Output the [X, Y] coordinate of the center of the cell containing the given text.  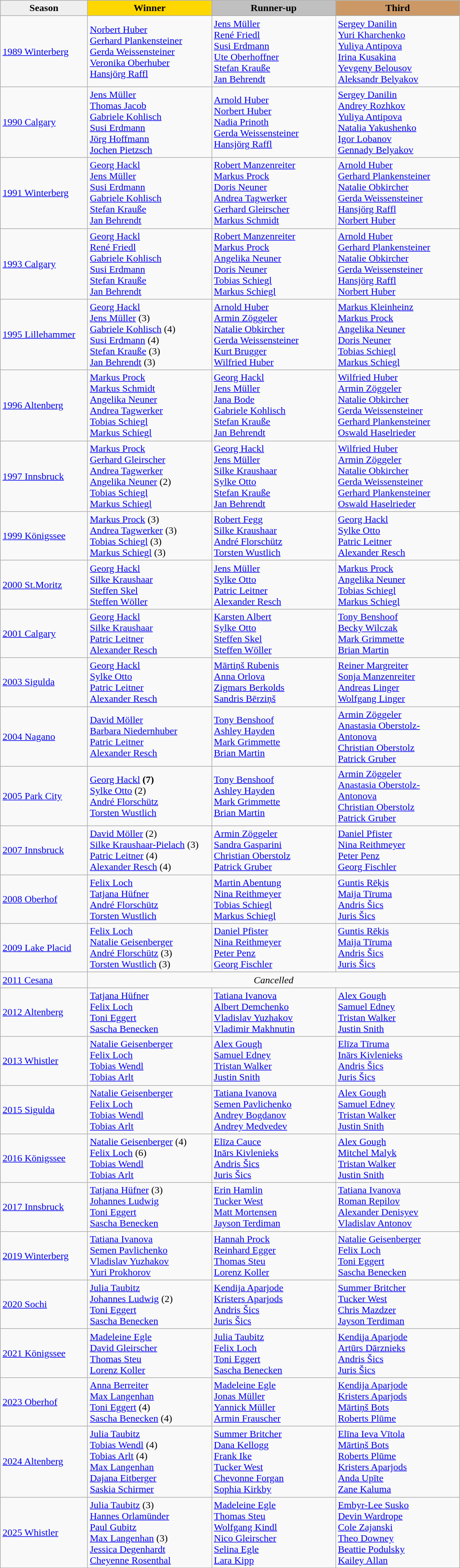
2004 Nagano [44, 736]
Markus ProckMarkus SchmidtAngelika NeunerAndrea TagwerkerTobias SchieglMarkus Schiegl [150, 405]
Hannah ProckReinhard EggerThomas SteuLorenz Koller [274, 1255]
2020 Sochi [44, 1304]
Markus ProckGerhard GleirscherAndrea TagwerkerAngelika Neuner (2)Tobias SchieglMarkus Schiegl [150, 476]
Georg HacklRené FriedlGabriele KohlischSusi ErdmannStefan KraußeJan Behrendt [150, 264]
Anna BerreiterMax LangenhanToni Eggert (4)Sascha Benecken (4) [150, 1402]
1989 Winterberg [44, 52]
Erin HamlinTucker WestMatt MortensenJayson Terdiman [274, 1207]
2016 Königssee [44, 1158]
Madeleine EgleJonas MüllerYannick MüllerArmin Frauscher [274, 1402]
Robert FeggSilke KraushaarAndré FlorschützTorsten Wustlich [274, 536]
Winner [150, 8]
David Möller (2)Silke Kraushaar-Pielach (3)Patric Leitner (4)Alexander Resch (4) [150, 850]
Third [397, 8]
Natalie Geisenberger (4)Felix Loch (6)Tobias WendlTobias Arlt [150, 1158]
Georg HacklJens MüllerSusi ErdmannGabriele KohlischStefan KraußeJan Behrendt [150, 193]
Elīza CauceInārs KivlenieksAndris ŠicsJuris Šics [274, 1158]
Felix LochTatjana HüfnerAndré FlorschützTorsten Wustlich [150, 899]
Markus Prock (3)Andrea Tagwerker (3)Tobias Schiegl (3)Markus Schiegl (3) [150, 536]
2011 Cesana [44, 980]
Runner-up [274, 8]
2015 Sigulda [44, 1110]
2000 St.Moritz [44, 584]
Jens MüllerThomas JacobGabriele KohlischSusi ErdmannJörg HoffmannJochen Pietzsch [150, 122]
Felix LochNatalie GeisenbergerAndré Florschütz (3)Torsten Wustlich (3) [150, 948]
Cancelled [274, 980]
Summer BritcherDana KelloggFrank IkeTucker WestChevonne ForganSophia Kirkby [274, 1462]
Natalie GeisenbergerFelix LochToni EggertSascha Benecken [397, 1255]
2021 Königssee [44, 1353]
2009 Lake Placid [44, 948]
Markus KleinheinzMarkus ProckAngelika NeunerDoris NeunerTobias SchieglMarkus Schiegl [397, 335]
Tatiana IvanovaSemen PavlichenkoVladislav YuzhakovYuri Prokhorov [150, 1255]
2008 Oberhof [44, 899]
Arnold HuberArmin ZöggelerNatalie ObkircherGerda WeissensteinerKurt BruggerWilfried Huber [274, 335]
Georg HacklJens Müller (3)Gabriele Kohlisch (4)Susi Erdmann (4)Stefan Krauße (3)Jan Behrendt (3) [150, 335]
Tatiana IvanovaSemen PavlichenkoAndrey BogdanovAndrey Medvedev [274, 1110]
Robert ManzenreiterMarkus ProckDoris NeunerAndrea TagwerkerGerhard GleirscherMarkus Schmidt [274, 193]
1990 Calgary [44, 122]
Madeleine EgleDavid GleirscherThomas SteuLorenz Koller [150, 1353]
Embyr-Lee SuskoDevin WardropeCole ZajanskiTheo DowneyBeattie PodulskyKailey Allan [397, 1532]
1995 Lillehammer [44, 335]
Tatjana Hüfner (3)Johannes LudwigToni EggertSascha Benecken [150, 1207]
2001 Calgary [44, 633]
Sergey DanilinYuri KharchenkoYuliya AntipovaIrina KusakinaYevgeny BelousovAleksandr Belyakov [397, 52]
2017 Innsbruck [44, 1207]
Tatjana HüfnerFelix LochToni EggertSascha Benecken [150, 1012]
Georg HacklJens MüllerJana BodeGabriele KohlischStefan KraußeJan Behrendt [274, 405]
Robert ManzenreiterMarkus ProckAngelika NeunerDoris NeunerTobias SchieglMarkus Schiegl [274, 264]
Karsten AlbertSylke OttoSteffen SkelSteffen Wöller [274, 633]
2025 Whistler [44, 1532]
1997 Innsbruck [44, 476]
Mārtiņš RubenisAnna OrlovaZigmars BerkoldsSandris Bērziņš [274, 682]
Julia Taubitz (3)Hannes OrlamünderPaul GubitzMax Langenhan (3)Jessica DegenhardtCheyenne Rosenthal [150, 1532]
Julia TaubitzTobias Wendl (4)Tobias Arlt (4)Max LangenhanDajana EitbergerSaskia Schirmer [150, 1462]
Kendija AparjodeKristers AparjodsAndris ŠicsJuris Šics [274, 1304]
Armin ZöggelerSandra GaspariniChristian OberstolzPatrick Gruber [274, 850]
1999 Königssee [44, 536]
Tatiana IvanovaRoman RepilovAlexander DenisyevVladislav Antonov [397, 1207]
Julia TaubitzJohannes Ludwig (2)Toni EggertSascha Benecken [150, 1304]
Norbert HuberGerhard PlankensteinerGerda WeissensteinerVeronika OberhuberHansjörg Raffl [150, 52]
Georg HacklJens MüllerSilke KraushaarSylke OttoStefan KraußeJan Behrendt [274, 476]
2005 Park City [44, 796]
Summer BritcherTucker WestChris MazdzerJayson Terdiman [397, 1304]
1996 Altenberg [44, 405]
Tony BenshoofBecky WilczakMark GrimmetteBrian Martin [397, 633]
Kendija AparjodeArtūrs DārznieksAndris ŠicsJuris Šics [397, 1353]
Georg Hackl (7)Sylke Otto (2)André FlorschützTorsten Wustlich [150, 796]
Tatiana IvanovaAlbert DemchenkoVladislav YuzhakovVladimir Makhnutin [274, 1012]
1993 Calgary [44, 264]
Season [44, 8]
1991 Winterberg [44, 193]
Arnold HuberNorbert HuberNadia PrinothGerda WeissensteinerHansjörg Raffl [274, 122]
Kendija AparjodeKristers AparjodsMārtiņš BotsRoberts Plūme [397, 1402]
2012 Altenberg [44, 1012]
2013 Whistler [44, 1061]
Elīna Ieva VītolaMārtiņš BotsRoberts PlūmeKristers AparjodsAnda UpīteZane Kaluma [397, 1462]
Markus ProckAngelika NeunerTobias SchieglMarkus Schiegl [397, 584]
Madeleine EgleThomas SteuWolfgang KindlNico GleirscherSelina EgleLara Kipp [274, 1532]
Julia TaubitzFelix LochToni EggertSascha Benecken [274, 1353]
Martin AbentungNina ReithmeyerTobias SchieglMarkus Schiegl [274, 899]
Alex GoughMitchel MalykTristan WalkerJustin Snith [397, 1158]
Georg HacklSilke KraushaarSteffen SkelSteffen Wöller [150, 584]
Reiner MargreiterSonja ManzenreiterAndreas LingerWolfgang Linger [397, 682]
Jens MüllerSylke OttoPatric LeitnerAlexander Resch [274, 584]
2023 Oberhof [44, 1402]
2019 Winterberg [44, 1255]
Elīza TīrumaInārs KivlenieksAndris ŠicsJuris Šics [397, 1061]
2024 Altenberg [44, 1462]
Jens MüllerRené FriedlSusi ErdmannUte OberhoffnerStefan KraußeJan Behrendt [274, 52]
Georg HacklSilke KraushaarPatric LeitnerAlexander Resch [150, 633]
Sergey DanilinAndrey RozhkovYuliya AntipovaNatalia YakushenkoIgor LobanovGennady Belyakov [397, 122]
2007 Innsbruck [44, 850]
2003 Sigulda [44, 682]
David MöllerBarbara NiedernhuberPatric LeitnerAlexander Resch [150, 736]
